Provide the (X, Y) coordinate of the cell's center where the given text is located.  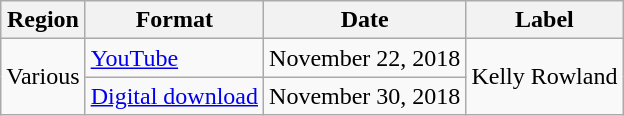
Date (365, 20)
November 30, 2018 (365, 96)
Various (43, 77)
Digital download (174, 96)
Kelly Rowland (544, 77)
YouTube (174, 58)
Format (174, 20)
Region (43, 20)
Label (544, 20)
November 22, 2018 (365, 58)
